For the text-containing cell, return its midpoint in [x, y] coordinate format. 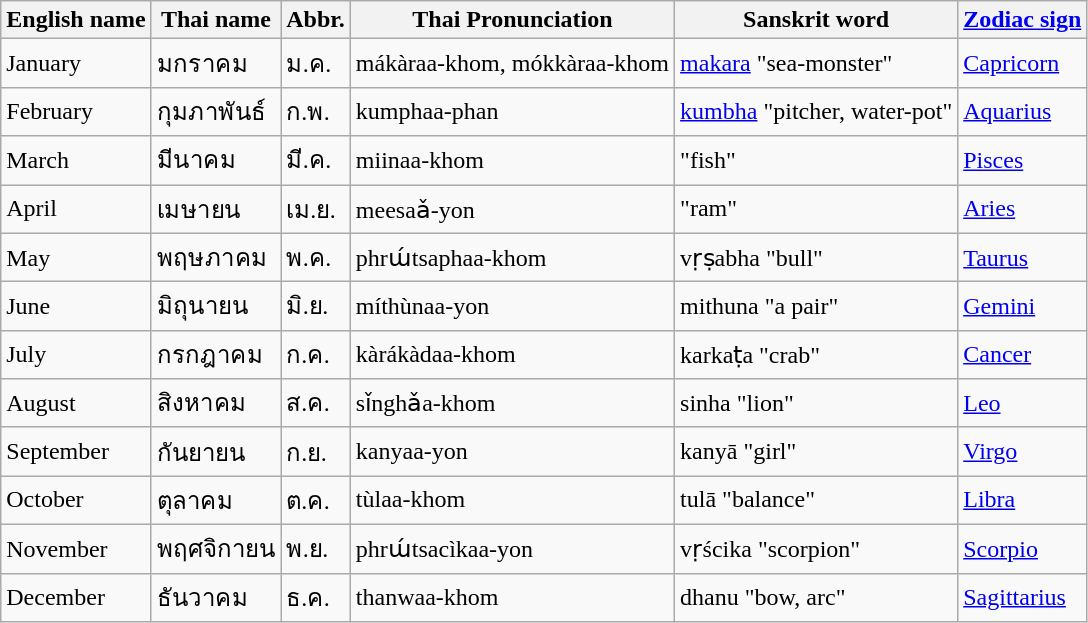
tulā "balance" [816, 500]
กุมภาพันธ์ [216, 112]
Aries [1022, 208]
sǐnghǎa-khom [512, 404]
พฤศจิกายน [216, 548]
Zodiac sign [1022, 20]
October [76, 500]
tùlaa-khom [512, 500]
December [76, 598]
vṛścika "scorpion" [816, 548]
ม.ค. [316, 64]
Thai Pronunciation [512, 20]
Aquarius [1022, 112]
November [76, 548]
míthùnaa-yon [512, 306]
January [76, 64]
พ.ค. [316, 258]
"ram" [816, 208]
miinaa-khom [512, 160]
พ.ย. [316, 548]
Capricorn [1022, 64]
Cancer [1022, 354]
sinha "lion" [816, 404]
มีนาคม [216, 160]
Sagittarius [1022, 598]
Taurus [1022, 258]
เม.ย. [316, 208]
May [76, 258]
makara "sea-monster" [816, 64]
kanyaa-yon [512, 452]
June [76, 306]
phrɯ́tsaphaa-khom [512, 258]
Virgo [1022, 452]
Thai name [216, 20]
Pisces [1022, 160]
Sanskrit word [816, 20]
July [76, 354]
English name [76, 20]
พฤษภาคม [216, 258]
April [76, 208]
thanwaa-khom [512, 598]
"fish" [816, 160]
Scorpio [1022, 548]
ธันวาคม [216, 598]
February [76, 112]
ก.ย. [316, 452]
mákàraa-khom, mókkàraa-khom [512, 64]
กรกฎาคม [216, 354]
Gemini [1022, 306]
Abbr. [316, 20]
meesaǎ-yon [512, 208]
August [76, 404]
March [76, 160]
karkaṭa "crab" [816, 354]
มกราคม [216, 64]
ต.ค. [316, 500]
สิงหาคม [216, 404]
kumphaa-phan [512, 112]
kumbha "pitcher, water-pot" [816, 112]
มิ.ย. [316, 306]
September [76, 452]
ตุลาคม [216, 500]
มี.ค. [316, 160]
phrɯ́tsacìkaa-yon [512, 548]
mithuna "a pair" [816, 306]
ธ.ค. [316, 598]
ก.พ. [316, 112]
kàrákàdaa-khom [512, 354]
kanyā "girl" [816, 452]
ส.ค. [316, 404]
กันยายน [216, 452]
เมษายน [216, 208]
Libra [1022, 500]
vṛṣabha "bull" [816, 258]
Leo [1022, 404]
มิถุนายน [216, 306]
dhanu "bow, arc" [816, 598]
ก.ค. [316, 354]
